Detect which cell encompasses the target text, then output its [x, y] center coordinate. 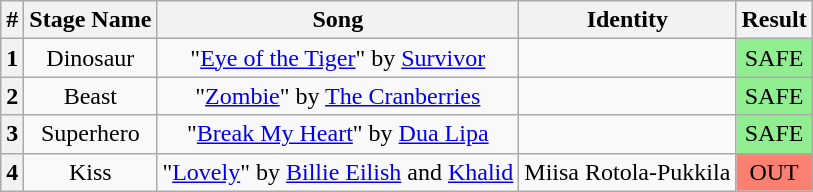
Dinosaur [90, 58]
4 [12, 172]
"Lovely" by Billie Eilish and Khalid [338, 172]
Superhero [90, 134]
# [12, 20]
Identity [628, 20]
Beast [90, 96]
Song [338, 20]
Result [774, 20]
"Break My Heart" by Dua Lipa [338, 134]
"Zombie" by The Cranberries [338, 96]
Miisa Rotola-Pukkila [628, 172]
Kiss [90, 172]
2 [12, 96]
3 [12, 134]
Stage Name [90, 20]
"Eye of the Tiger" by Survivor [338, 58]
OUT [774, 172]
1 [12, 58]
